Output the [X, Y] coordinate of the center of the cell containing the given text.  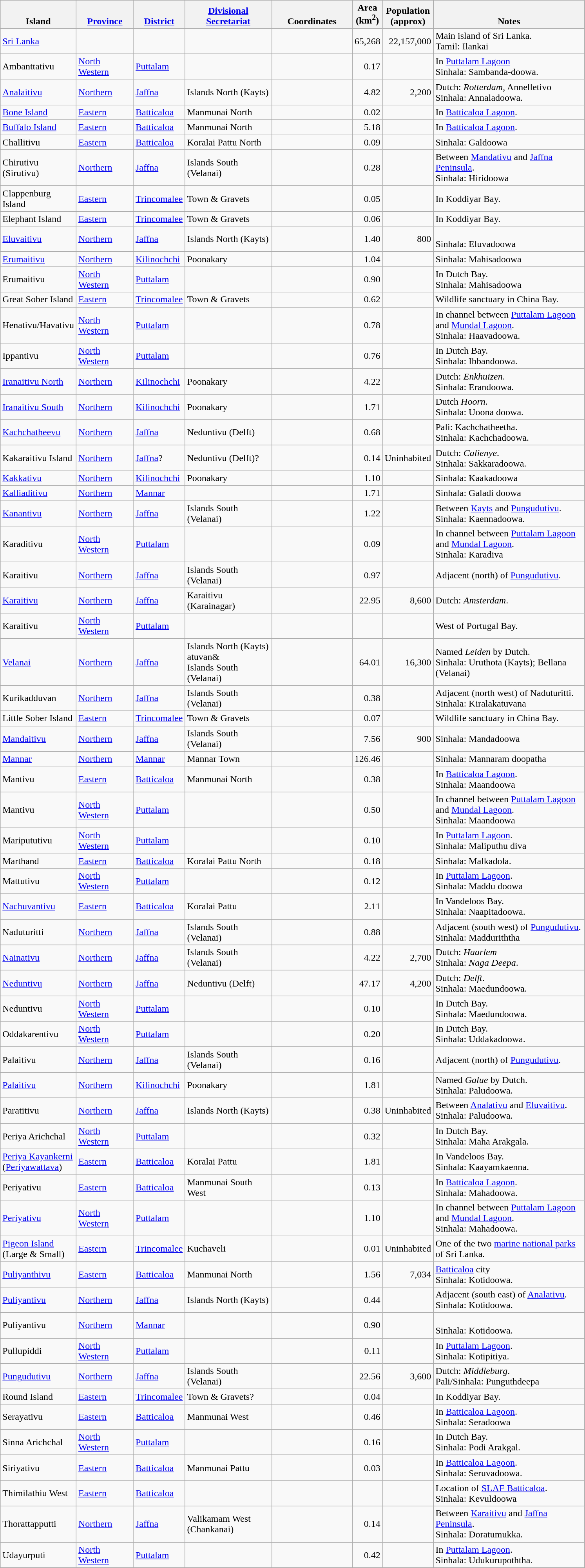
Dutch: Calienye. Sinhala: Sakkaradoowa. [509, 458]
Province [105, 15]
In channel between Puttalam Lagoon and Mundal Lagoon.Sinhala: Mahadoowa. [509, 1218]
District [159, 15]
Pigeon Island(Large & Small) [38, 1248]
Area(km2) [368, 15]
Sinhala: Galadi doowa [509, 493]
Kakaraitivu Island [38, 458]
Main island of Sri Lanka.Tamil: Ilankai [509, 41]
Pali: Kachchatheetha.Sinhala: Kachchadoowa. [509, 432]
0.44 [368, 1299]
Ambanttativu [38, 67]
0.50 [368, 810]
Dutch: Delft.Sinhala: Maedundoowa. [509, 983]
Udayurputi [38, 1555]
Mattutivu [38, 881]
Iranaitivu North [38, 381]
In channel between Puttalam Lagoon and Mundal Lagoon.Sinhala: Haavadoowa. [509, 325]
Great Sober Island [38, 300]
0.76 [368, 356]
Coordinates [312, 15]
47.17 [368, 983]
In Puttalam Lagoon.Sinhala: Maliputhu diva [509, 841]
Clappenburg Island [38, 198]
Notes [509, 15]
Mannar Town [228, 759]
Marthand [38, 861]
In Puttalam Lagoon.Sinhala: Maddu doowa [509, 881]
2,700 [408, 958]
22.56 [368, 1376]
Periya Arichchal [38, 1136]
Valikamam West (Chankanai) [228, 1524]
Ippantivu [38, 356]
In Vandeloos Bay.Sinhala: Kaayamkaenna. [509, 1161]
Adjacent (north west) of Naduturitti. Sinhala: Kiralakatuvana [509, 698]
Islands North (Kayts) atuvan&Islands South (Velanai) [228, 662]
Kakkativu [38, 478]
Thorattapputti [38, 1524]
0.06 [368, 219]
One of the two marine national parks of Sri Lanka. [509, 1248]
Population(approx) [408, 15]
Thimilathiu West [38, 1493]
Manmunai South West [228, 1187]
Karaitivu (Karainagar) [228, 601]
0.11 [368, 1351]
0.01 [368, 1248]
Between Mandativu and Jaffna Peninsula.Sinhala: Hiridoowa [509, 168]
Little Sober Island [38, 718]
0.46 [368, 1417]
4,200 [408, 983]
In Dutch Bay.Sinhala: Ibbandoowa. [509, 356]
Island [38, 15]
2.11 [368, 907]
Bone Island [38, 112]
Dutch: Amsterdam. [509, 601]
Adjacent (south east) of Analativu. Sinhala: Kotidoowa. [509, 1299]
16,300 [408, 662]
In Dutch Bay.Sinhala: Maha Arakgala. [509, 1136]
Sinhala: Kaakadoowa [509, 478]
5.18 [368, 127]
Town & Gravets? [228, 1397]
Kuchaveli [228, 1248]
0.17 [368, 67]
In Vandeloos Bay.Sinhala: Naapitadoowa. [509, 907]
Dutch Hoorn. Sinhala: Uoona doowa. [509, 407]
0.62 [368, 300]
0.03 [368, 1468]
900 [408, 739]
In Dutch Bay.Sinhala: Podi Arakgal. [509, 1442]
Sinhala: Mandadoowa [509, 739]
West of Portugal Bay. [509, 626]
Sinhala: Mahisadoowa [509, 259]
Nainativu [38, 958]
0.32 [368, 1136]
126.46 [368, 759]
Periya Kayankerni (Periyawattava) [38, 1161]
Sri Lanka [38, 41]
Velanai [38, 662]
800 [408, 239]
0.05 [368, 198]
Puliyanthivu [38, 1274]
7.56 [368, 739]
Manmunai West [228, 1417]
In Batticaloa Lagoon.Sinhala: Seradoowa [509, 1417]
65,268 [368, 41]
Pungudutivu [38, 1376]
Naduturitti [38, 932]
7,034 [408, 1274]
0.97 [368, 575]
0.12 [368, 881]
In Dutch Bay.Sinhala: Maedundoowa. [509, 1008]
0.07 [368, 718]
2,200 [408, 92]
Divisional Secretariat [228, 15]
Nachuvantivu [38, 907]
3,600 [408, 1376]
Dutch: Middleburg.Pali/Sinhala: Punguthdeepa [509, 1376]
1.22 [368, 514]
Named Galue by Dutch.Sinhala: Paludoowa. [509, 1085]
Pullupiddi [38, 1351]
Sinhala: Galdoowa [509, 142]
In channel between Puttalam Lagoon and Mundal Lagoon.Sinhala: Karadiva [509, 544]
22,157,000 [408, 41]
In Batticaloa Lagoon.Sinhala: Maandoowa [509, 779]
Iranaitivu South [38, 407]
Location of SLAF Batticaloa.Sinhala: Kevuldoowa [509, 1493]
Named Leiden by Dutch.Sinhala: Uruthota (Kayts); Bellana (Velanai) [509, 662]
Maripututivu [38, 841]
0.04 [368, 1397]
Sinhala: Mannaram doopatha [509, 759]
1.40 [368, 239]
Adjacent (south west) of Pungudutivu.Sinhala: Madduriththa [509, 932]
In Puttalam Lagoon.Sinhala: Kotipitiya. [509, 1351]
0.88 [368, 932]
0.18 [368, 861]
1.56 [368, 1274]
Dutch: Rotterdam, Annelletivo Sinhala: Annaladoowa. [509, 92]
Kalliaditivu [38, 493]
Buffalo Island [38, 127]
Sinna Arichchal [38, 1442]
0.13 [368, 1187]
Dutch: Haarlem Sinhala: Naga Deepa. [509, 958]
0.42 [368, 1555]
Mandaitivu [38, 739]
In Batticaloa Lagoon.Sinhala: Mahadoowa. [509, 1187]
In channel between Puttalam Lagoon and Mundal Lagoon.Sinhala: Maandoowa [509, 810]
Manmunai Pattu [228, 1468]
Dutch: Enkhuizen.Sinhala: Erandoowa. [509, 381]
64.01 [368, 662]
Eluvaitivu [38, 239]
Between Analativu and Eluvaitivu.Sinhala: Paludoowa. [509, 1110]
0.68 [368, 432]
Siriyativu [38, 1468]
Sinhala: Eluvadoowa [509, 239]
Paratitivu [38, 1110]
Between Kayts and Pungudutivu.Sinhala: Kaennadoowa. [509, 514]
Henativu/Havativu [38, 325]
1.04 [368, 259]
In Dutch Bay.Sinhala: Mahisadoowa [509, 279]
Round Island [38, 1397]
Oddakarentivu [38, 1034]
Between Karaitivu and Jaffna Peninsula.Sinhala: Doratumukka. [509, 1524]
Chirutivu (Sirutivu) [38, 168]
Karaditivu [38, 544]
0.78 [368, 325]
In Dutch Bay.Sinhala: Uddakadoowa. [509, 1034]
0.20 [368, 1034]
4.82 [368, 92]
8,600 [408, 601]
In Batticaloa Lagoon.Sinhala: Seruvadoowa. [509, 1468]
Neduntivu (Delft)? [228, 458]
Kanantivu [38, 514]
Batticaloa citySinhala: Kotidoowa. [509, 1274]
Sinhala: Kotidoowa. [509, 1325]
Challitivu [38, 142]
0.02 [368, 112]
Kachchatheevu [38, 432]
In Puttalam Lagoon. Sinhala: Udukurupoththa. [509, 1555]
Serayativu [38, 1417]
Jaffna? [159, 458]
Analaitivu [38, 92]
22.95 [368, 601]
Elephant Island [38, 219]
Sinhala: Malkadola. [509, 861]
Kurikadduvan [38, 698]
0.28 [368, 168]
In Puttalam LagoonSinhala: Sambanda-doowa. [509, 67]
